Scan for the cell matching the given text and deliver its (x, y) coordinate at center. 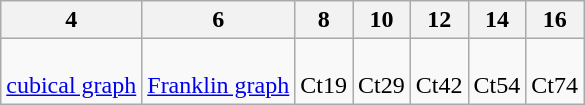
12 (439, 20)
Ct29 (382, 72)
Ct74 (555, 72)
6 (218, 20)
8 (324, 20)
16 (555, 20)
14 (497, 20)
Franklin graph (218, 72)
cubical graph (72, 72)
Ct54 (497, 72)
Ct19 (324, 72)
10 (382, 20)
4 (72, 20)
Ct42 (439, 72)
